Pinpoint the cell where the given text exists, returning its [x, y] midpoint coordinate. 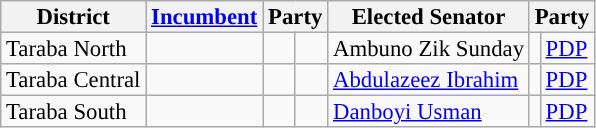
Ambuno Zik Sunday [429, 49]
Taraba North [74, 49]
Elected Senator [429, 17]
Abdulazeez Ibrahim [429, 80]
Incumbent [204, 17]
Taraba Central [74, 80]
Danboyi Usman [429, 112]
District [74, 17]
Taraba South [74, 112]
